Determine the [x, y] coordinate at the center of the cell enclosing the given text.  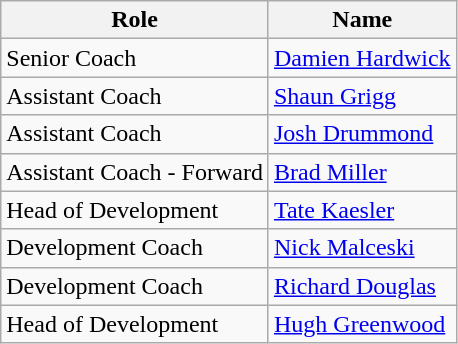
Josh Drummond [362, 134]
Brad Miller [362, 172]
Name [362, 20]
Assistant Coach - Forward [135, 172]
Role [135, 20]
Hugh Greenwood [362, 324]
Shaun Grigg [362, 96]
Tate Kaesler [362, 210]
Senior Coach [135, 58]
Damien Hardwick [362, 58]
Nick Malceski [362, 248]
Richard Douglas [362, 286]
